Determine the [X, Y] coordinate at the center of the cell enclosing the given text.  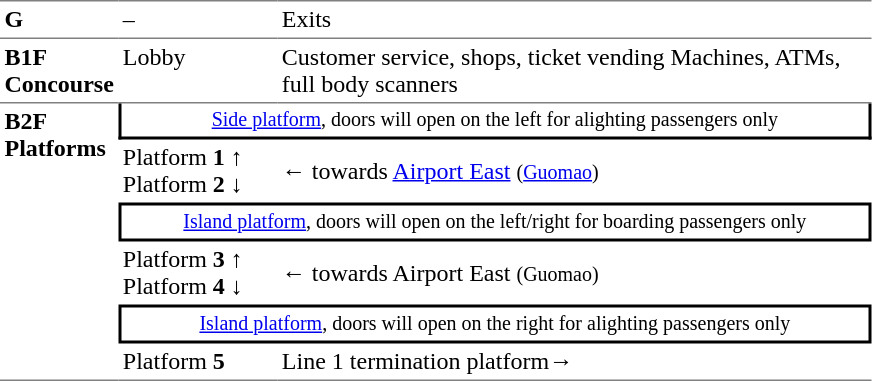
– [198, 19]
Platform 1 ↑Platform 2 ↓ [198, 172]
Lobby [198, 71]
Platform 3 ↑Platform 4 ↓ [198, 274]
Island platform, doors will open on the left/right for boarding passengers only [494, 222]
Side platform, doors will open on the left for alighting passengers only [494, 122]
Customer service, shops, ticket vending Machines, ATMs, full body scanners [574, 71]
Island platform, doors will open on the right for alighting passengers only [494, 324]
Exits [574, 19]
G [59, 19]
B1FConcourse [59, 71]
